Return the (X, Y) coordinate for the center point of the cell that contains the specified text.  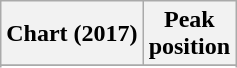
Chart (2017) (72, 34)
Peakposition (189, 34)
